Determine the [X, Y] coordinate at the center of the cell enclosing the given text.  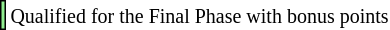
Qualified for the Final Phase with bonus points [200, 15]
